Identify which cell holds the provided text, then report its (x, y) central coordinate. 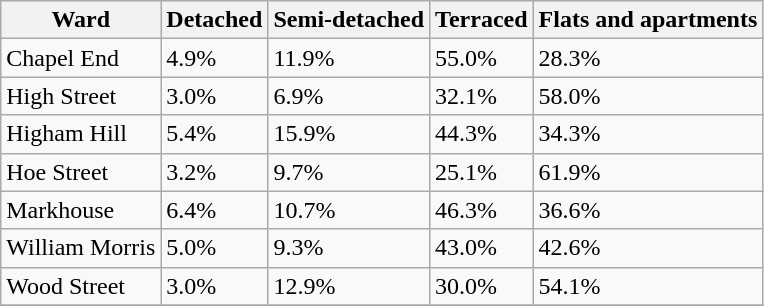
12.9% (349, 286)
46.3% (482, 210)
28.3% (648, 58)
6.9% (349, 96)
Detached (214, 20)
55.0% (482, 58)
61.9% (648, 172)
Wood Street (81, 286)
High Street (81, 96)
58.0% (648, 96)
5.0% (214, 248)
Ward (81, 20)
5.4% (214, 134)
Chapel End (81, 58)
9.3% (349, 248)
Markhouse (81, 210)
42.6% (648, 248)
44.3% (482, 134)
11.9% (349, 58)
Hoe Street (81, 172)
William Morris (81, 248)
Higham Hill (81, 134)
9.7% (349, 172)
Flats and apartments (648, 20)
54.1% (648, 286)
3.2% (214, 172)
Terraced (482, 20)
25.1% (482, 172)
10.7% (349, 210)
32.1% (482, 96)
6.4% (214, 210)
15.9% (349, 134)
Semi-detached (349, 20)
43.0% (482, 248)
34.3% (648, 134)
4.9% (214, 58)
36.6% (648, 210)
30.0% (482, 286)
